Capture the cell that displays the provided text and extract its (x, y) central coordinate. 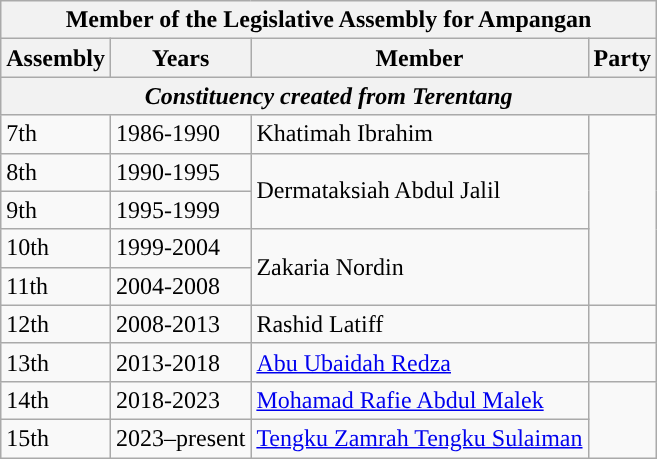
Zakaria Nordin (420, 267)
Member of the Legislative Assembly for Ampangan (329, 20)
Khatimah Ibrahim (420, 134)
13th (56, 362)
Abu Ubaidah Redza (420, 362)
1995-1999 (180, 210)
Dermataksiah Abdul Jalil (420, 191)
9th (56, 210)
15th (56, 438)
2004-2008 (180, 286)
Rashid Latiff (420, 324)
2008-2013 (180, 324)
2013-2018 (180, 362)
1986-1990 (180, 134)
Mohamad Rafie Abdul Malek (420, 400)
Assembly (56, 58)
8th (56, 172)
11th (56, 286)
1999-2004 (180, 248)
2018-2023 (180, 400)
10th (56, 248)
Years (180, 58)
Party (622, 58)
2023–present (180, 438)
7th (56, 134)
14th (56, 400)
1990-1995 (180, 172)
12th (56, 324)
Constituency created from Terentang (329, 96)
Tengku Zamrah Tengku Sulaiman (420, 438)
Member (420, 58)
